Search for the cell housing the specified text and yield its [x, y] center coordinate. 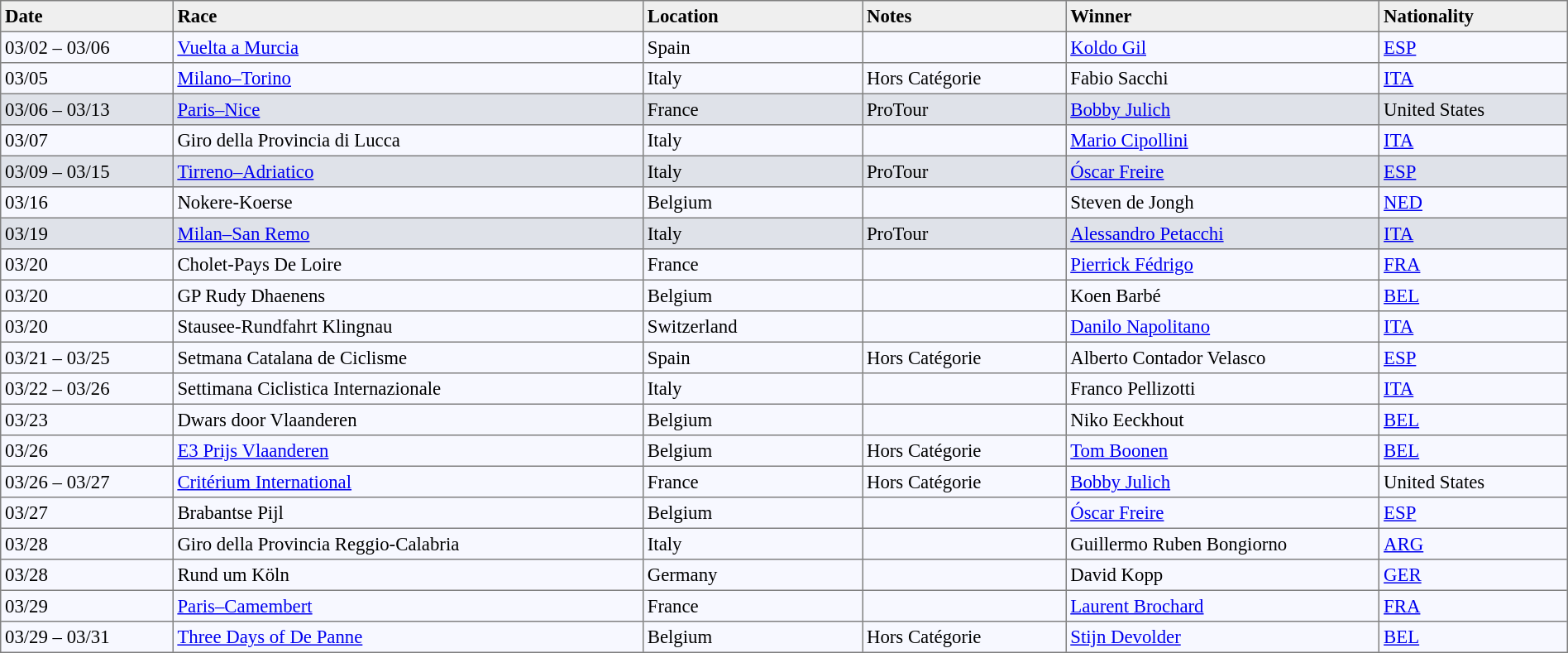
03/26 – 03/27 [87, 482]
NED [1474, 203]
Settimana Ciclistica Internazionale [408, 389]
Steven de Jongh [1222, 203]
Switzerland [753, 327]
ARG [1474, 544]
Nokere-Koerse [408, 203]
Milan–San Remo [408, 233]
Giro della Provincia Reggio-Calabria [408, 544]
GER [1474, 575]
Fabio Sacchi [1222, 79]
03/26 [87, 451]
Germany [753, 575]
03/09 – 03/15 [87, 171]
Dwars door Vlaanderen [408, 420]
Location [753, 17]
03/23 [87, 420]
Giro della Provincia di Lucca [408, 141]
GP Rudy Dhaenens [408, 295]
David Kopp [1222, 575]
Date [87, 17]
Milano–Torino [408, 79]
Stijn Devolder [1222, 637]
Laurent Brochard [1222, 606]
Mario Cipollini [1222, 141]
Koen Barbé [1222, 295]
03/02 – 03/06 [87, 47]
Vuelta a Murcia [408, 47]
03/21 – 03/25 [87, 358]
Franco Pellizotti [1222, 389]
03/29 [87, 606]
Danilo Napolitano [1222, 327]
Alessandro Petacchi [1222, 233]
Nationality [1474, 17]
Koldo Gil [1222, 47]
03/27 [87, 513]
Tom Boonen [1222, 451]
Notes [964, 17]
Winner [1222, 17]
Pierrick Fédrigo [1222, 265]
Guillermo Ruben Bongiorno [1222, 544]
Rund um Köln [408, 575]
Setmana Catalana de Ciclisme [408, 358]
Paris–Camembert [408, 606]
03/06 – 03/13 [87, 109]
Race [408, 17]
Tirreno–Adriatico [408, 171]
03/22 – 03/26 [87, 389]
Three Days of De Panne [408, 637]
03/16 [87, 203]
03/05 [87, 79]
Brabantse Pijl [408, 513]
03/29 – 03/31 [87, 637]
Cholet-Pays De Loire [408, 265]
Critérium International [408, 482]
Alberto Contador Velasco [1222, 358]
E3 Prijs Vlaanderen [408, 451]
Paris–Nice [408, 109]
03/07 [87, 141]
Niko Eeckhout [1222, 420]
03/19 [87, 233]
Stausee-Rundfahrt Klingnau [408, 327]
